Detect which cell encompasses the target text, then output its (X, Y) center coordinate. 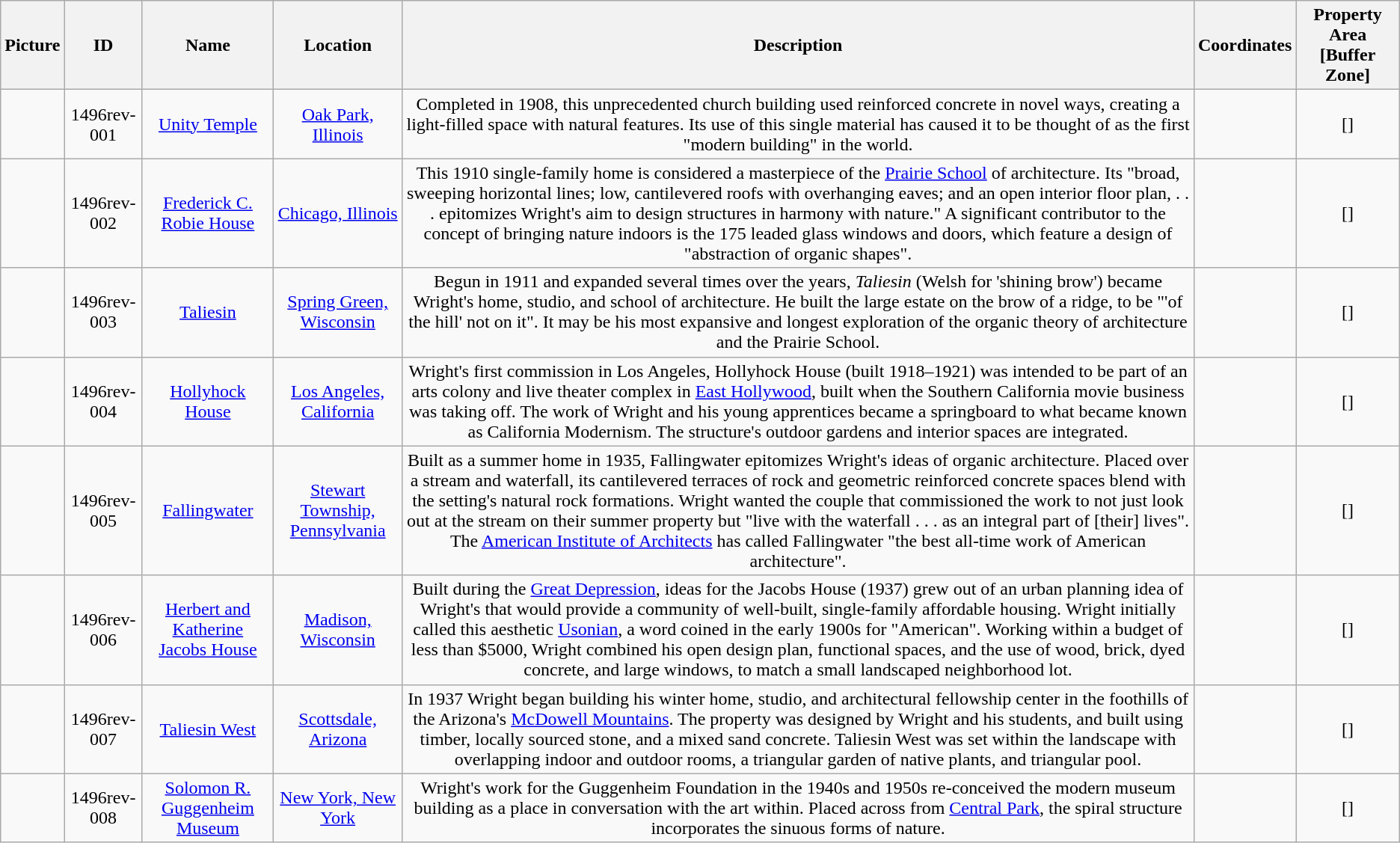
Coordinates (1244, 45)
1496rev-004 (103, 401)
1496rev-001 (103, 124)
Scottsdale, Arizona (338, 729)
Name (208, 45)
Los Angeles, California (338, 401)
Herbert and Katherine Jacobs House (208, 630)
Madison, Wisconsin (338, 630)
1496rev-005 (103, 510)
Property Area [Buffer Zone] (1348, 45)
Oak Park, Illinois (338, 124)
Chicago, Illinois (338, 213)
New York, New York (338, 808)
1496rev-008 (103, 808)
1496rev-006 (103, 630)
Picture (33, 45)
ID (103, 45)
Fallingwater (208, 510)
1496rev-003 (103, 313)
Stewart Township, Pennsylvania (338, 510)
1496rev-007 (103, 729)
Description (799, 45)
Taliesin (208, 313)
Unity Temple (208, 124)
1496rev-002 (103, 213)
Spring Green, Wisconsin (338, 313)
Frederick C. Robie House (208, 213)
Solomon R. Guggenheim Museum (208, 808)
Hollyhock House (208, 401)
Location (338, 45)
Taliesin West (208, 729)
